Provide the [X, Y] coordinate of the cell's center where the given text is located.  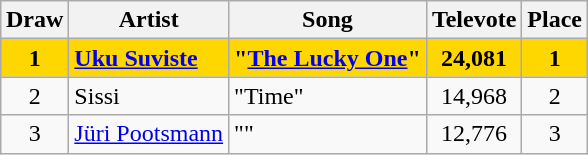
"Time" [328, 96]
Televote [474, 20]
Artist [149, 20]
"" [328, 134]
Place [555, 20]
Song [328, 20]
Draw [34, 20]
24,081 [474, 58]
Sissi [149, 96]
14,968 [474, 96]
"The Lucky One" [328, 58]
12,776 [474, 134]
Uku Suviste [149, 58]
Jüri Pootsmann [149, 134]
